Return the [x, y] coordinate for the center point of the cell that contains the specified text.  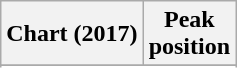
Chart (2017) [72, 34]
Peakposition [189, 34]
